Output the [X, Y] coordinate of the center of the cell containing the given text.  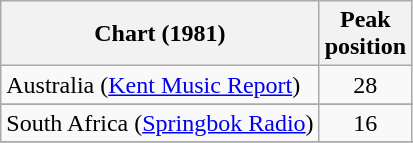
Peakposition [365, 34]
South Africa (Springbok Radio) [160, 123]
28 [365, 85]
Australia (Kent Music Report) [160, 85]
Chart (1981) [160, 34]
16 [365, 123]
